Search for the cell housing the specified text and yield its [X, Y] center coordinate. 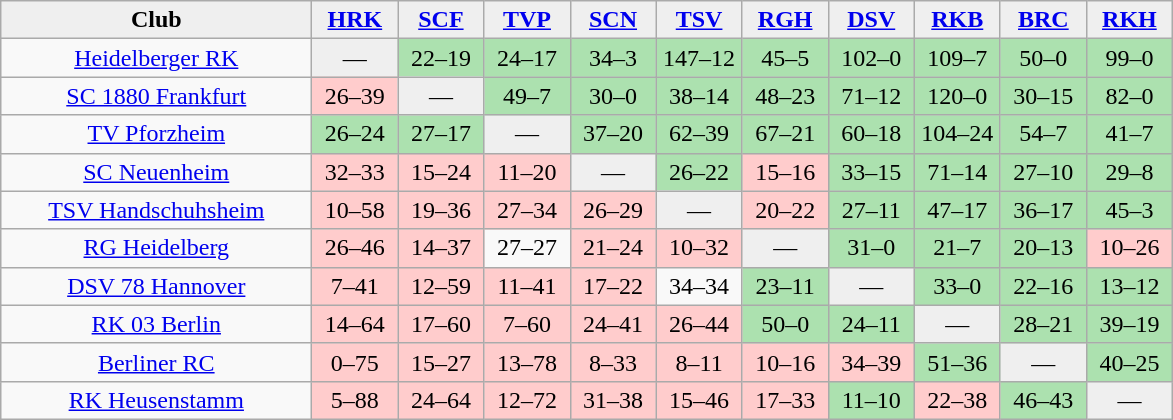
24–41 [613, 324]
147–12 [699, 58]
15–27 [441, 362]
99–0 [1129, 58]
31–0 [871, 248]
11–41 [527, 286]
26–39 [355, 96]
TV Pforzheim [156, 134]
104–24 [957, 134]
Club [156, 20]
10–32 [699, 248]
46–43 [1043, 400]
22–19 [441, 58]
HRK [355, 20]
RKB [957, 20]
10–16 [785, 362]
102–0 [871, 58]
12–72 [527, 400]
BRC [1043, 20]
27–27 [527, 248]
15–24 [441, 172]
27–34 [527, 210]
7–60 [527, 324]
12–59 [441, 286]
11–10 [871, 400]
47–17 [957, 210]
RG Heidelberg [156, 248]
8–11 [699, 362]
67–21 [785, 134]
71–14 [957, 172]
10–58 [355, 210]
27–10 [1043, 172]
31–38 [613, 400]
26–46 [355, 248]
14–64 [355, 324]
45–3 [1129, 210]
20–13 [1043, 248]
DSV 78 Hannover [156, 286]
7–41 [355, 286]
22–16 [1043, 286]
23–11 [785, 286]
21–24 [613, 248]
71–12 [871, 96]
32–33 [355, 172]
27–17 [441, 134]
15–46 [699, 400]
120–0 [957, 96]
17–22 [613, 286]
20–22 [785, 210]
48–23 [785, 96]
TVP [527, 20]
24–11 [871, 324]
TSV [699, 20]
Heidelberger RK [156, 58]
33–0 [957, 286]
19–36 [441, 210]
29–8 [1129, 172]
26–44 [699, 324]
54–7 [1043, 134]
10–26 [1129, 248]
15–16 [785, 172]
11–20 [527, 172]
34–39 [871, 362]
34–34 [699, 286]
0–75 [355, 362]
14–37 [441, 248]
RKH [1129, 20]
SCN [613, 20]
40–25 [1129, 362]
26–24 [355, 134]
13–78 [527, 362]
22–38 [957, 400]
TSV Handschuhsheim [156, 210]
34–3 [613, 58]
SC Neuenheim [156, 172]
SC 1880 Frankfurt [156, 96]
60–18 [871, 134]
62–39 [699, 134]
RGH [785, 20]
37–20 [613, 134]
Berliner RC [156, 362]
26–22 [699, 172]
27–11 [871, 210]
38–14 [699, 96]
36–17 [1043, 210]
51–36 [957, 362]
45–5 [785, 58]
33–15 [871, 172]
21–7 [957, 248]
17–60 [441, 324]
41–7 [1129, 134]
28–21 [1043, 324]
24–17 [527, 58]
RK Heusenstamm [156, 400]
5–88 [355, 400]
30–0 [613, 96]
82–0 [1129, 96]
30–15 [1043, 96]
24–64 [441, 400]
109–7 [957, 58]
17–33 [785, 400]
39–19 [1129, 324]
8–33 [613, 362]
13–12 [1129, 286]
26–29 [613, 210]
DSV [871, 20]
SCF [441, 20]
49–7 [527, 96]
RK 03 Berlin [156, 324]
